Identify which cell holds the provided text, then report its [x, y] central coordinate. 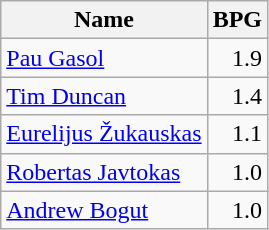
1.4 [237, 96]
Name [104, 20]
Eurelijus Žukauskas [104, 134]
1.9 [237, 58]
BPG [237, 20]
Tim Duncan [104, 96]
Andrew Bogut [104, 210]
Robertas Javtokas [104, 172]
Pau Gasol [104, 58]
1.1 [237, 134]
